Scan for the cell matching the given text and deliver its (X, Y) coordinate at center. 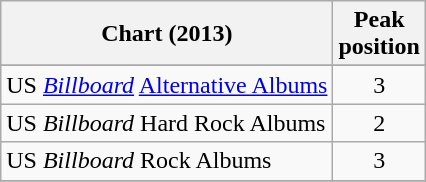
Peakposition (379, 34)
Chart (2013) (167, 34)
US Billboard Alternative Albums (167, 85)
US Billboard Rock Albums (167, 161)
US Billboard Hard Rock Albums (167, 123)
2 (379, 123)
